Output the (x, y) coordinate of the center of the cell containing the given text.  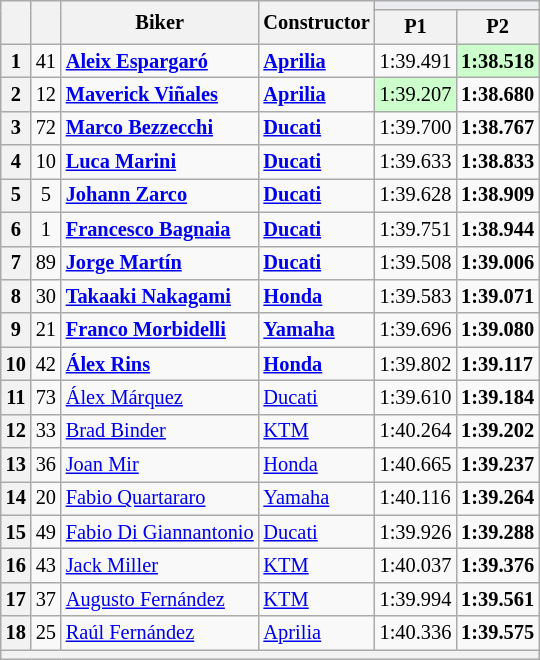
1:39.184 (498, 397)
1:39.237 (498, 465)
P1 (416, 27)
18 (16, 633)
Fabio Quartararo (160, 498)
Johann Zarco (160, 195)
1:39.508 (416, 263)
Brad Binder (160, 431)
9 (16, 330)
1:39.006 (498, 263)
2 (16, 94)
Joan Mir (160, 465)
89 (46, 263)
1:39.583 (416, 296)
6 (16, 229)
33 (46, 431)
30 (46, 296)
Biker (160, 22)
1:39.071 (498, 296)
1:39.926 (416, 532)
1:39.561 (498, 599)
8 (16, 296)
1:39.491 (416, 61)
1:38.680 (498, 94)
13 (16, 465)
17 (16, 599)
1:39.117 (498, 364)
1:40.037 (416, 565)
1:39.633 (416, 162)
72 (46, 128)
16 (16, 565)
1:39.994 (416, 599)
1:39.700 (416, 128)
1:39.288 (498, 532)
1:39.696 (416, 330)
Jack Miller (160, 565)
Maverick Viñales (160, 94)
37 (46, 599)
1:39.751 (416, 229)
Álex Márquez (160, 397)
Jorge Martín (160, 263)
Takaaki Nakagami (160, 296)
49 (46, 532)
Franco Morbidelli (160, 330)
11 (16, 397)
20 (46, 498)
Álex Rins (160, 364)
1:40.336 (416, 633)
Fabio Di Giannantonio (160, 532)
1:40.665 (416, 465)
1:39.802 (416, 364)
14 (16, 498)
1:39.207 (416, 94)
Francesco Bagnaia (160, 229)
21 (46, 330)
1:39.202 (498, 431)
1:39.080 (498, 330)
Raúl Fernández (160, 633)
7 (16, 263)
1:39.628 (416, 195)
1:39.264 (498, 498)
P2 (498, 27)
1:38.833 (498, 162)
1:40.264 (416, 431)
Aleix Espargaró (160, 61)
25 (46, 633)
73 (46, 397)
Augusto Fernández (160, 599)
1:38.944 (498, 229)
1:39.376 (498, 565)
Marco Bezzecchi (160, 128)
1:38.909 (498, 195)
43 (46, 565)
Luca Marini (160, 162)
41 (46, 61)
1:40.116 (416, 498)
1:39.575 (498, 633)
1:38.518 (498, 61)
1:38.767 (498, 128)
Constructor (317, 22)
15 (16, 532)
3 (16, 128)
1:39.610 (416, 397)
42 (46, 364)
36 (46, 465)
4 (16, 162)
